Output the (x, y) coordinate of the center of the cell containing the given text.  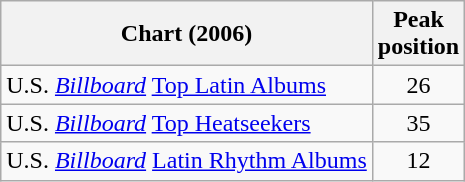
U.S. Billboard Top Heatseekers (187, 123)
12 (418, 161)
Peakposition (418, 34)
Chart (2006) (187, 34)
35 (418, 123)
U.S. Billboard Latin Rhythm Albums (187, 161)
26 (418, 85)
U.S. Billboard Top Latin Albums (187, 85)
